Capture the cell that displays the provided text and extract its [x, y] central coordinate. 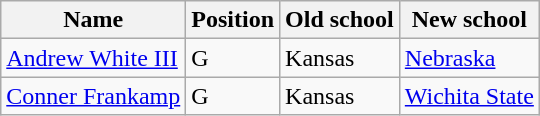
Nebraska [469, 58]
Position [233, 20]
Old school [340, 20]
New school [469, 20]
Conner Frankamp [94, 96]
Wichita State [469, 96]
Name [94, 20]
Andrew White III [94, 58]
